Provide the (X, Y) coordinate of the cell's center where the given text is located.  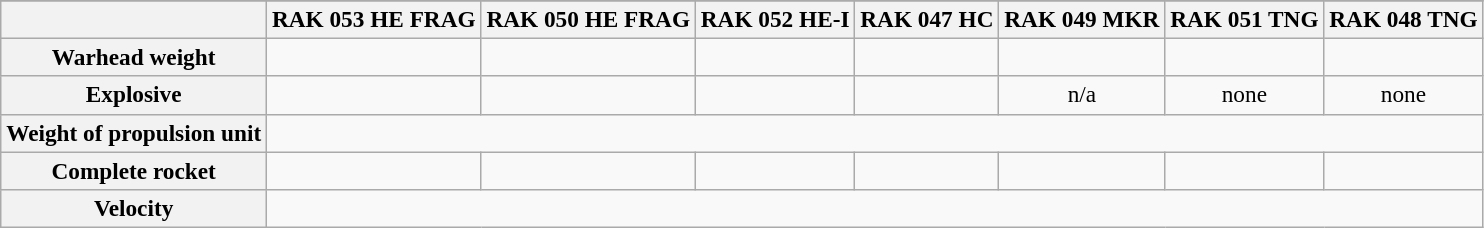
RAK 052 HE-I (774, 19)
Complete rocket (134, 170)
Velocity (134, 208)
RAK 049 MKR (1082, 19)
RAK 050 HE FRAG (588, 19)
RAK 047 HC (927, 19)
n/a (1082, 95)
RAK 053 HE FRAG (374, 19)
Weight of propulsion unit (134, 133)
RAK 051 TNG (1244, 19)
RAK 048 TNG (1404, 19)
Warhead weight (134, 57)
Explosive (134, 95)
